Extract the (X, Y) coordinate from the center of the cell holding the provided text.  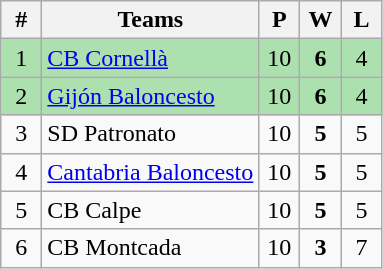
Teams (150, 20)
1 (22, 58)
SD Patronato (150, 134)
CB Calpe (150, 210)
W (320, 20)
CB Montcada (150, 248)
L (362, 20)
CB Cornellà (150, 58)
Cantabria Baloncesto (150, 172)
P (280, 20)
2 (22, 96)
# (22, 20)
7 (362, 248)
Gijón Baloncesto (150, 96)
